Identify which cell holds the provided text, then report its (X, Y) central coordinate. 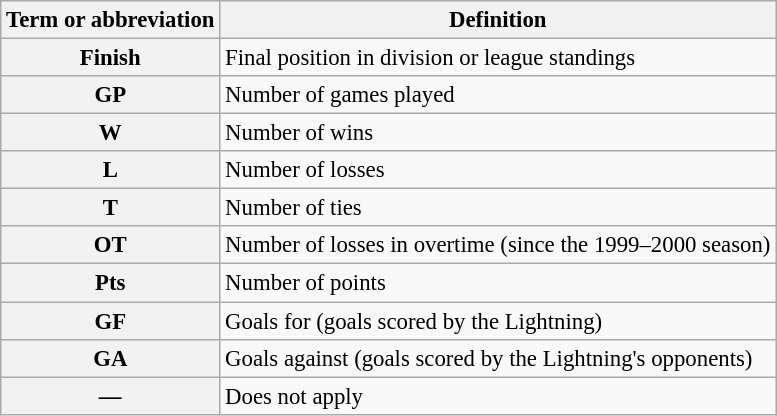
Number of points (498, 283)
Goals for (goals scored by the Lightning) (498, 321)
W (110, 133)
T (110, 208)
Term or abbreviation (110, 20)
— (110, 396)
Definition (498, 20)
Number of wins (498, 133)
Number of games played (498, 95)
Number of losses (498, 170)
Goals against (goals scored by the Lightning's opponents) (498, 358)
Does not apply (498, 396)
GA (110, 358)
Number of losses in overtime (since the 1999–2000 season) (498, 245)
L (110, 170)
Number of ties (498, 208)
Finish (110, 58)
Final position in division or league standings (498, 58)
GP (110, 95)
Pts (110, 283)
OT (110, 245)
GF (110, 321)
